For the text-containing cell, return its midpoint in [X, Y] coordinate format. 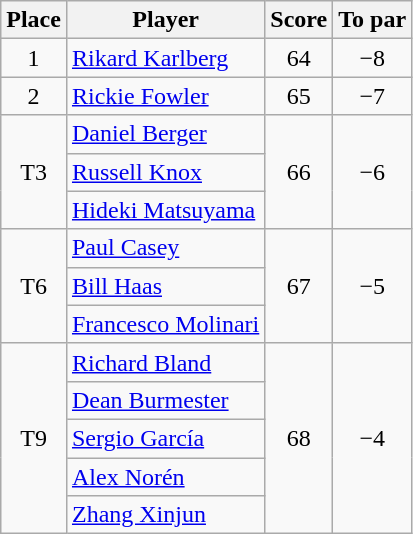
64 [299, 58]
Russell Knox [165, 172]
Place [34, 20]
Francesco Molinari [165, 324]
Sergio García [165, 438]
Rikard Karlberg [165, 58]
Alex Norén [165, 477]
Bill Haas [165, 286]
67 [299, 286]
−8 [372, 58]
Player [165, 20]
2 [34, 96]
Zhang Xinjun [165, 515]
1 [34, 58]
T3 [34, 172]
Dean Burmester [165, 400]
Paul Casey [165, 248]
T9 [34, 438]
Richard Bland [165, 362]
−7 [372, 96]
Daniel Berger [165, 134]
T6 [34, 286]
−4 [372, 438]
66 [299, 172]
65 [299, 96]
Score [299, 20]
68 [299, 438]
−5 [372, 286]
Hideki Matsuyama [165, 210]
To par [372, 20]
−6 [372, 172]
Rickie Fowler [165, 96]
